Determine the [X, Y] coordinate at the center of the cell enclosing the given text.  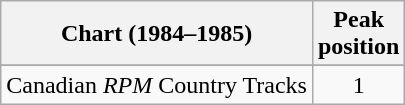
1 [358, 85]
Chart (1984–1985) [157, 34]
Canadian RPM Country Tracks [157, 85]
Peakposition [358, 34]
